Extract the [X, Y] coordinate from the center of the cell holding the provided text.  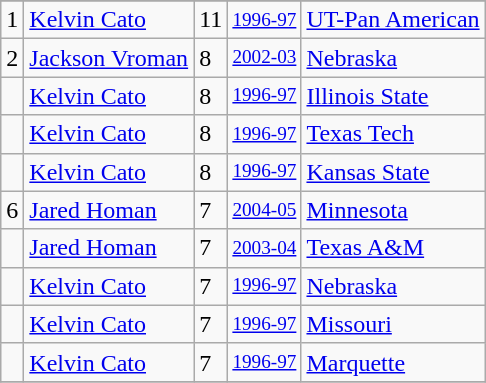
1 [12, 20]
Kansas State [393, 172]
11 [211, 20]
Texas A&M [393, 248]
2004-05 [264, 210]
Minnesota [393, 210]
6 [12, 210]
Missouri [393, 324]
2002-03 [264, 58]
Illinois State [393, 96]
Texas Tech [393, 134]
2003-04 [264, 248]
Marquette [393, 362]
2 [12, 58]
Jackson Vroman [109, 58]
UT-Pan American [393, 20]
